Scan for the cell matching the given text and deliver its [x, y] coordinate at center. 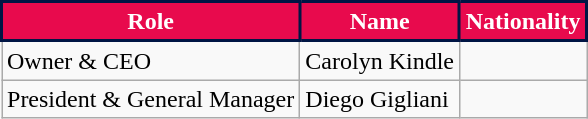
Carolyn Kindle [380, 60]
Owner & CEO [151, 60]
Name [380, 22]
Role [151, 22]
Diego Gigliani [380, 99]
Nationality [522, 22]
President & General Manager [151, 99]
